From the cell containing the given text, extract its center point as (X, Y) coordinate. 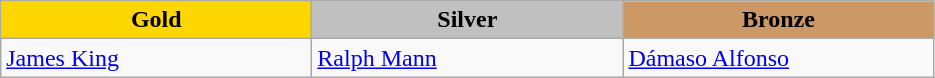
James King (156, 58)
Gold (156, 20)
Dámaso Alfonso (778, 58)
Silver (468, 20)
Bronze (778, 20)
Ralph Mann (468, 58)
